Pinpoint the cell where the given text exists, returning its (X, Y) midpoint coordinate. 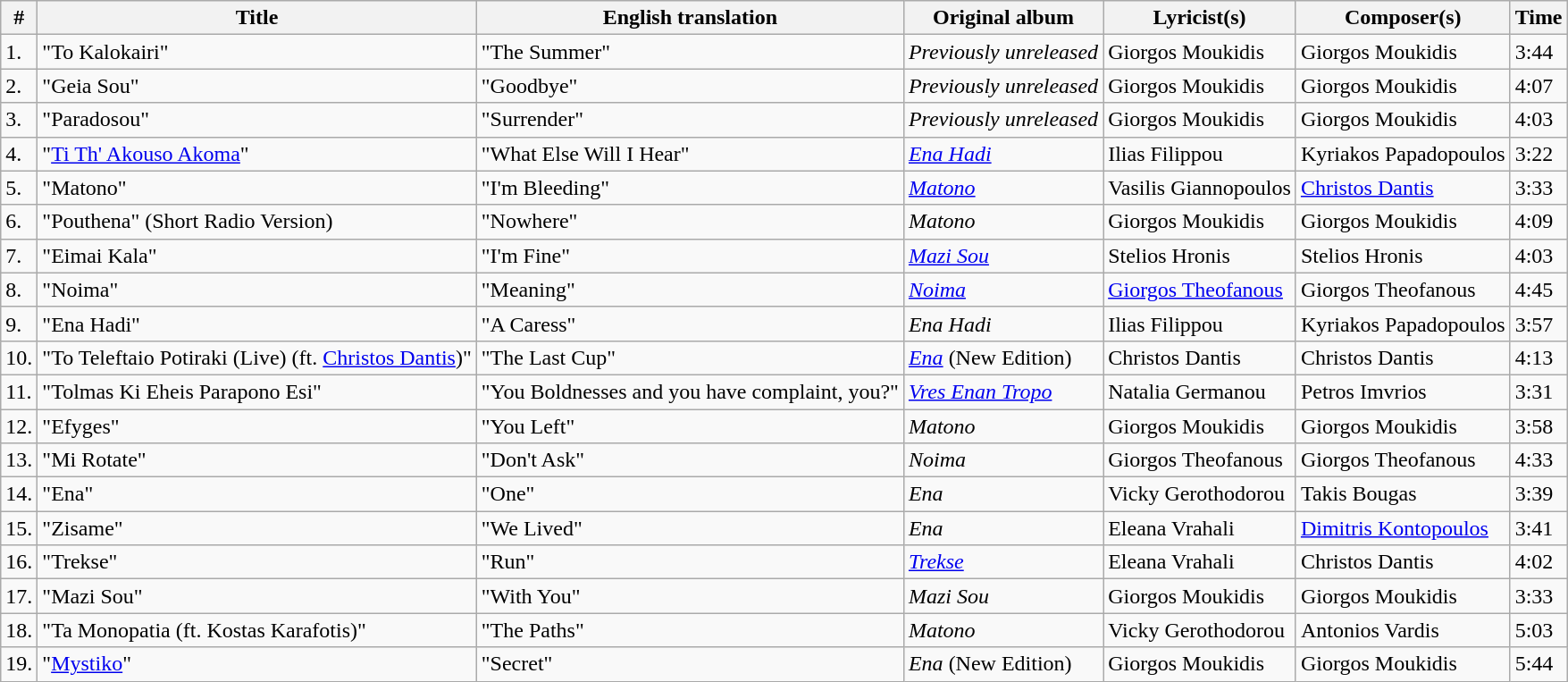
Title (257, 18)
"Eimai Kala" (257, 256)
Trekse (1002, 562)
"Goodbye" (690, 86)
3:41 (1539, 528)
18. (20, 630)
Vres Enan Tropo (1002, 392)
"Geia Sou" (257, 86)
12. (20, 426)
"With You" (690, 596)
4. (20, 154)
5:03 (1539, 630)
"I'm Bleeding" (690, 188)
"Ti Th' Akouso Akoma" (257, 154)
English translation (690, 18)
"Mazi Sou" (257, 596)
"Surrender" (690, 120)
"Matono" (257, 188)
# (20, 18)
"Pouthena" (Short Radio Version) (257, 222)
4:02 (1539, 562)
Petros Imvrios (1403, 392)
5. (20, 188)
"Ena Hadi" (257, 324)
"I'm Fine" (690, 256)
"A Caress" (690, 324)
Natalia Germanou (1200, 392)
3:39 (1539, 494)
11. (20, 392)
"The Last Cup" (690, 358)
"Run" (690, 562)
3:31 (1539, 392)
"Ena" (257, 494)
"Meaning" (690, 290)
3:44 (1539, 52)
3:57 (1539, 324)
"Zisame" (257, 528)
"To Kalokairi" (257, 52)
4:09 (1539, 222)
"Tolmas Ki Eheis Parapono Esi" (257, 392)
13. (20, 460)
14. (20, 494)
9. (20, 324)
3. (20, 120)
"Secret" (690, 664)
Antonios Vardis (1403, 630)
5:44 (1539, 664)
"We Lived" (690, 528)
"Nowhere" (690, 222)
Dimitris Kontopoulos (1403, 528)
Original album (1002, 18)
4:45 (1539, 290)
3:22 (1539, 154)
Takis Bougas (1403, 494)
4:13 (1539, 358)
10. (20, 358)
4:07 (1539, 86)
6. (20, 222)
"Trekse" (257, 562)
"One" (690, 494)
17. (20, 596)
2. (20, 86)
"To Teleftaio Potiraki (Live) (ft. Christos Dantis)" (257, 358)
Lyricist(s) (1200, 18)
16. (20, 562)
"The Paths" (690, 630)
Time (1539, 18)
8. (20, 290)
"What Else Will I Hear" (690, 154)
"Paradosou" (257, 120)
Vasilis Giannopoulos (1200, 188)
3:58 (1539, 426)
"Efyges" (257, 426)
"The Summer" (690, 52)
1. (20, 52)
"You Boldnesses and you have complaint, you?" (690, 392)
Composer(s) (1403, 18)
7. (20, 256)
"You Left" (690, 426)
15. (20, 528)
19. (20, 664)
"Noima" (257, 290)
"Mi Rotate" (257, 460)
4:33 (1539, 460)
"Mystiko" (257, 664)
"Ta Monopatia (ft. Kostas Karafotis)" (257, 630)
"Don't Ask" (690, 460)
